Capture the cell that displays the provided text and extract its [x, y] central coordinate. 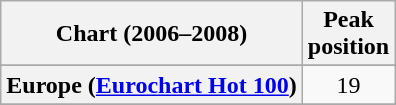
Peakposition [348, 34]
Chart (2006–2008) [152, 34]
19 [348, 85]
Europe (Eurochart Hot 100) [152, 85]
